Search for the cell housing the specified text and yield its (X, Y) center coordinate. 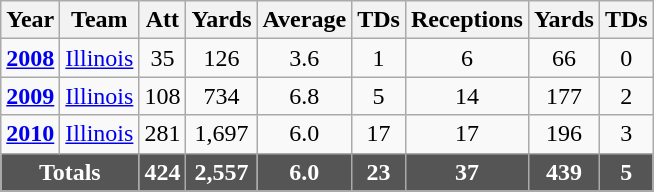
35 (162, 58)
177 (564, 96)
Totals (70, 172)
2009 (30, 96)
3 (626, 134)
66 (564, 58)
Receptions (466, 20)
439 (564, 172)
6 (466, 58)
Att (162, 20)
2 (626, 96)
23 (379, 172)
424 (162, 172)
281 (162, 134)
734 (222, 96)
2,557 (222, 172)
126 (222, 58)
2010 (30, 134)
Year (30, 20)
14 (466, 96)
1,697 (222, 134)
196 (564, 134)
1 (379, 58)
Average (304, 20)
3.6 (304, 58)
Team (100, 20)
6.8 (304, 96)
0 (626, 58)
2008 (30, 58)
108 (162, 96)
37 (466, 172)
